Detect which cell encompasses the target text, then output its [X, Y] center coordinate. 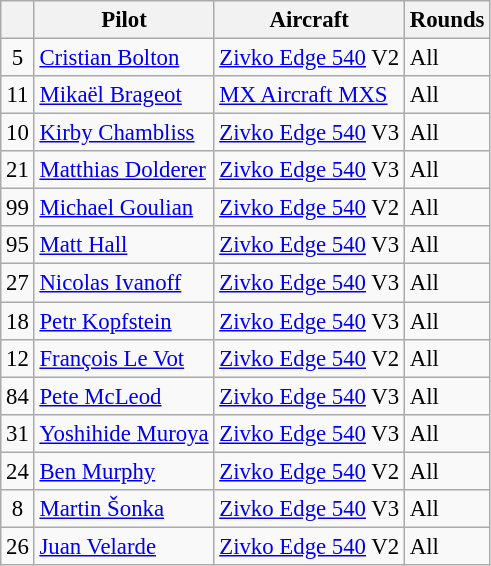
18 [18, 321]
Matt Hall [124, 245]
Martin Šonka [124, 509]
31 [18, 433]
Juan Velarde [124, 546]
Petr Kopfstein [124, 321]
21 [18, 170]
10 [18, 133]
Ben Murphy [124, 471]
Michael Goulian [124, 208]
8 [18, 509]
84 [18, 396]
12 [18, 358]
Pilot [124, 20]
26 [18, 546]
Yoshihide Muroya [124, 433]
24 [18, 471]
Aircraft [310, 20]
Matthias Dolderer [124, 170]
Mikaël Brageot [124, 95]
99 [18, 208]
Pete McLeod [124, 396]
François Le Vot [124, 358]
Cristian Bolton [124, 58]
MX Aircraft MXS [310, 95]
27 [18, 283]
Nicolas Ivanoff [124, 283]
11 [18, 95]
Rounds [446, 20]
Kirby Chambliss [124, 133]
95 [18, 245]
5 [18, 58]
